Return [x, y] of the center of cell containing provided text 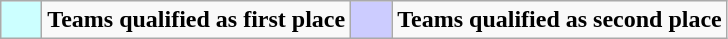
Teams qualified as first place [196, 20]
Teams qualified as second place [560, 20]
